Detect which cell encompasses the target text, then output its [x, y] center coordinate. 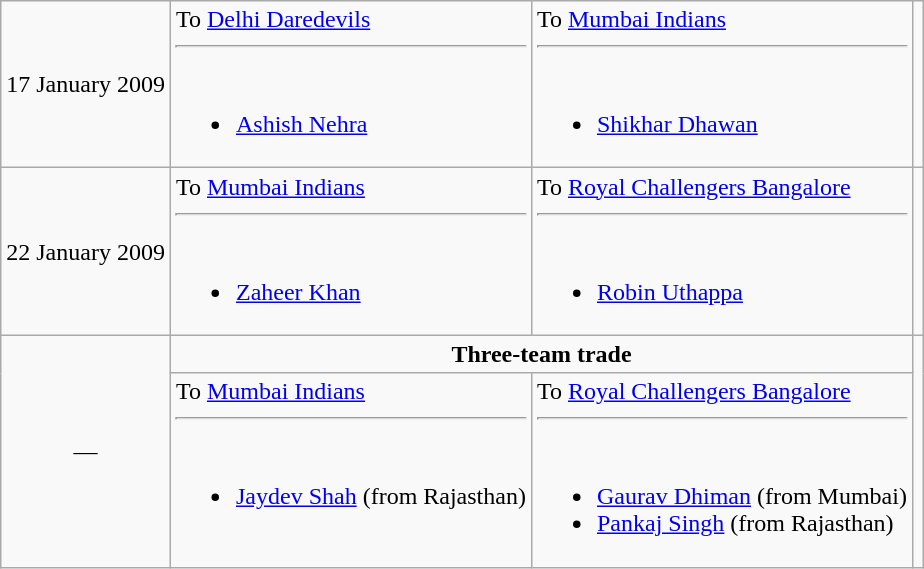
To Mumbai Indians Zaheer Khan [350, 252]
To Mumbai Indians Jaydev Shah (from Rajasthan) [350, 470]
To Mumbai Indians Shikhar Dhawan [722, 84]
17 January 2009 [86, 84]
To Royal Challengers Bangalore Robin Uthappa [722, 252]
— [86, 451]
22 January 2009 [86, 252]
To Royal Challengers Bangalore Gaurav Dhiman (from Mumbai) Pankaj Singh (from Rajasthan) [722, 470]
To Delhi Daredevils Ashish Nehra [350, 84]
Three-team trade [541, 354]
